Scan for the cell matching the given text and deliver its (X, Y) coordinate at center. 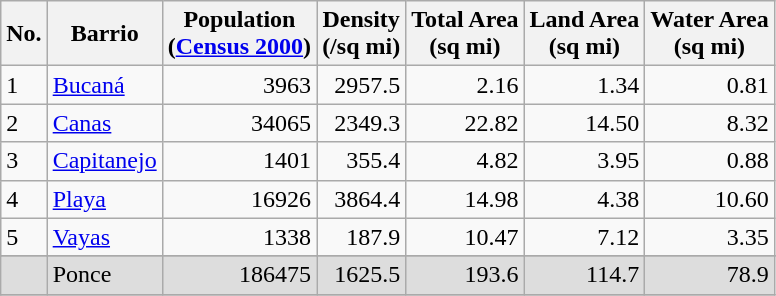
3 (24, 161)
14.98 (465, 199)
8.32 (710, 123)
4 (24, 199)
2 (24, 123)
1.34 (584, 85)
10.60 (710, 199)
1625.5 (362, 275)
3963 (239, 85)
193.6 (465, 275)
3.95 (584, 161)
10.47 (465, 237)
355.4 (362, 161)
0.88 (710, 161)
4.38 (584, 199)
Land Area(sq mi) (584, 34)
Playa (104, 199)
Canas (104, 123)
78.9 (710, 275)
Barrio (104, 34)
Bucaná (104, 85)
3864.4 (362, 199)
1 (24, 85)
3.35 (710, 237)
22.82 (465, 123)
Water Area(sq mi) (710, 34)
14.50 (584, 123)
Density(/sq mi) (362, 34)
34065 (239, 123)
0.81 (710, 85)
Total Area(sq mi) (465, 34)
186475 (239, 275)
Ponce (104, 275)
1401 (239, 161)
2349.3 (362, 123)
No. (24, 34)
16926 (239, 199)
2957.5 (362, 85)
1338 (239, 237)
4.82 (465, 161)
7.12 (584, 237)
Capitanejo (104, 161)
5 (24, 237)
114.7 (584, 275)
187.9 (362, 237)
2.16 (465, 85)
Vayas (104, 237)
Population(Census 2000) (239, 34)
